Output the (x, y) coordinate of the center of the cell containing the given text.  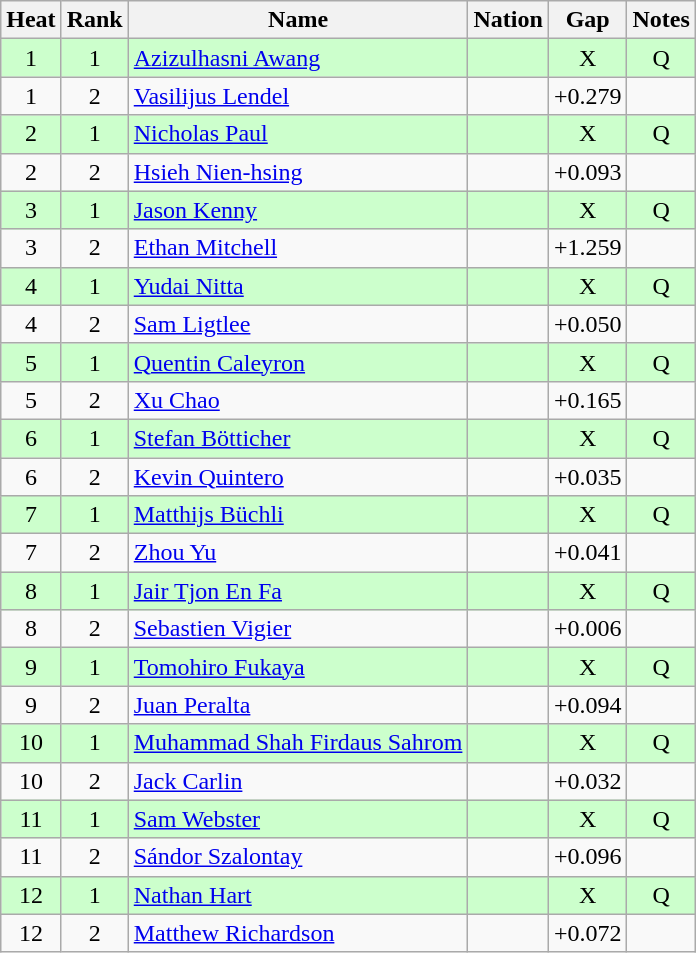
+0.032 (588, 781)
Kevin Quintero (298, 477)
Sebastien Vigier (298, 629)
+0.096 (588, 857)
Hsieh Nien-hsing (298, 172)
Sándor Szalontay (298, 857)
Sam Webster (298, 819)
Stefan Bötticher (298, 438)
Yudai Nitta (298, 286)
Vasilijus Lendel (298, 96)
Zhou Yu (298, 553)
Xu Chao (298, 400)
Jair Tjon En Fa (298, 591)
Heat (31, 20)
+1.259 (588, 248)
+0.041 (588, 553)
+0.165 (588, 400)
Quentin Caleyron (298, 362)
Azizulhasni Awang (298, 58)
Muhammad Shah Firdaus Sahrom (298, 743)
Juan Peralta (298, 705)
+0.094 (588, 705)
Ethan Mitchell (298, 248)
+0.035 (588, 477)
Matthijs Büchli (298, 515)
Name (298, 20)
+0.050 (588, 324)
+0.072 (588, 933)
Jason Kenny (298, 210)
Rank (94, 20)
Jack Carlin (298, 781)
Tomohiro Fukaya (298, 667)
Nicholas Paul (298, 134)
+0.279 (588, 96)
Notes (661, 20)
Sam Ligtlee (298, 324)
Nathan Hart (298, 895)
Gap (588, 20)
Nation (508, 20)
+0.006 (588, 629)
+0.093 (588, 172)
Matthew Richardson (298, 933)
